From the cell containing the given text, extract its center point as [x, y] coordinate. 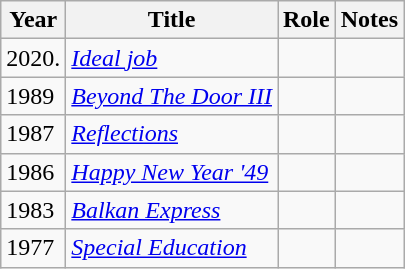
Role [307, 20]
Happy New Year '49 [172, 172]
Balkan Express [172, 210]
Ideal job [172, 58]
Notes [369, 20]
Year [34, 20]
Beyond The Door III [172, 96]
1983 [34, 210]
2020. [34, 58]
1986 [34, 172]
1977 [34, 248]
1987 [34, 134]
Special Education [172, 248]
Title [172, 20]
Reflections [172, 134]
1989 [34, 96]
